Determine the [X, Y] coordinate at the center of the cell enclosing the given text.  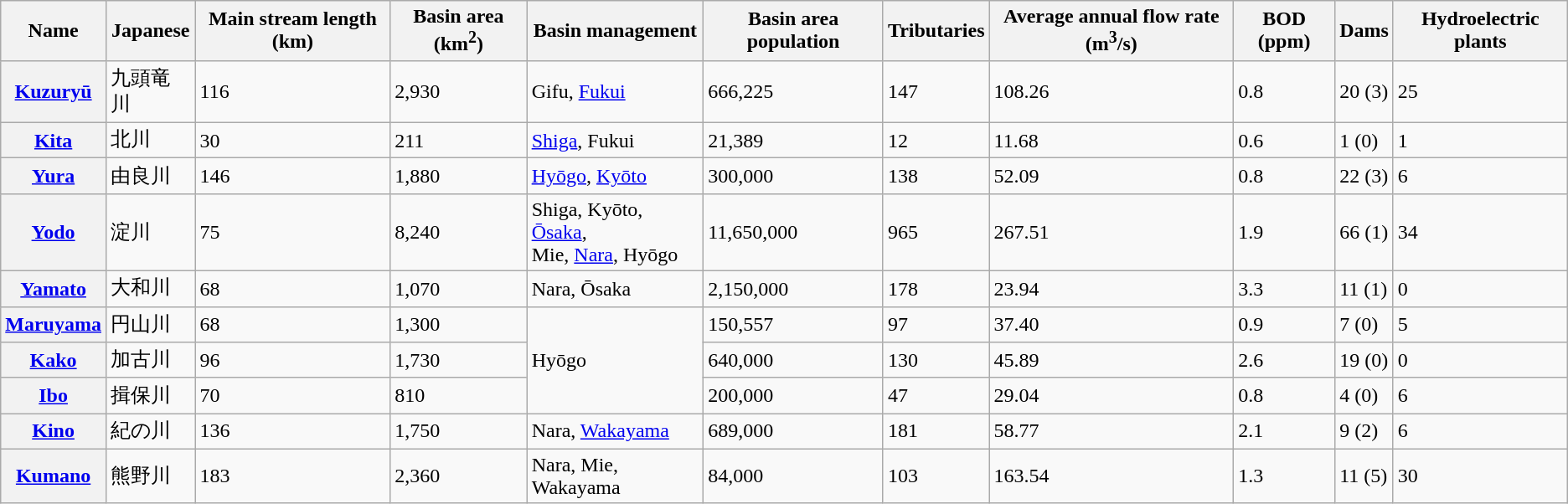
11 (5) [1364, 476]
211 [459, 141]
11.68 [1112, 141]
37.40 [1112, 325]
1,730 [459, 360]
Nara, Mie, Wakayama [615, 476]
70 [293, 395]
23.94 [1112, 290]
200,000 [794, 395]
Hyōgo, Kyōto [615, 176]
紀の川 [151, 432]
九頭竜川 [151, 91]
1,070 [459, 290]
Nara, Ōsaka [615, 290]
Dams [1364, 31]
0.9 [1285, 325]
2,930 [459, 91]
21,389 [794, 141]
75 [293, 232]
3.3 [1285, 290]
34 [1480, 232]
108.26 [1112, 91]
138 [936, 176]
熊野川 [151, 476]
Shiga, Fukui [615, 141]
Kuzuryū [54, 91]
Hyōgo [615, 360]
2.1 [1285, 432]
Basin management [615, 31]
Name [54, 31]
Ibo [54, 395]
BOD (ppm) [1285, 31]
0.6 [1285, 141]
22 (3) [1364, 176]
267.51 [1112, 232]
689,000 [794, 432]
Average annual flow rate (m3/s) [1112, 31]
揖保川 [151, 395]
Yamato [54, 290]
由良川 [151, 176]
Kino [54, 432]
Maruyama [54, 325]
Japanese [151, 31]
1.3 [1285, 476]
96 [293, 360]
84,000 [794, 476]
45.89 [1112, 360]
1 [1480, 141]
66 (1) [1364, 232]
円山川 [151, 325]
11 (1) [1364, 290]
116 [293, 91]
136 [293, 432]
2,360 [459, 476]
Yodo [54, 232]
9 (2) [1364, 432]
11,650,000 [794, 232]
810 [459, 395]
147 [936, 91]
Main stream length (km) [293, 31]
7 (0) [1364, 325]
58.77 [1112, 432]
965 [936, 232]
Tributaries [936, 31]
加古川 [151, 360]
北川 [151, 141]
178 [936, 290]
640,000 [794, 360]
20 (3) [1364, 91]
8,240 [459, 232]
Nara, Wakayama [615, 432]
淀川 [151, 232]
47 [936, 395]
Hydroelectric plants [1480, 31]
29.04 [1112, 395]
12 [936, 141]
1 (0) [1364, 141]
103 [936, 476]
1,300 [459, 325]
Gifu, Fukui [615, 91]
52.09 [1112, 176]
150,557 [794, 325]
Kako [54, 360]
183 [293, 476]
19 (0) [1364, 360]
2,150,000 [794, 290]
1,750 [459, 432]
Yura [54, 176]
1,880 [459, 176]
181 [936, 432]
97 [936, 325]
130 [936, 360]
300,000 [794, 176]
666,225 [794, 91]
Basin area population [794, 31]
163.54 [1112, 476]
25 [1480, 91]
Kumano [54, 476]
146 [293, 176]
Kita [54, 141]
5 [1480, 325]
4 (0) [1364, 395]
2.6 [1285, 360]
1.9 [1285, 232]
Basin area (km2) [459, 31]
大和川 [151, 290]
Shiga, Kyōto, Ōsaka,Mie, Nara, Hyōgo [615, 232]
